Pinpoint the cell where the given text exists, returning its [x, y] midpoint coordinate. 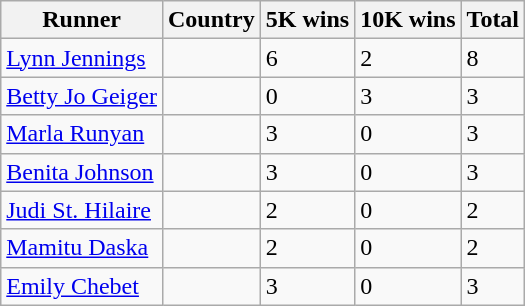
Lynn Jennings [82, 58]
Country [211, 20]
10K wins [408, 20]
Total [493, 20]
6 [307, 58]
Emily Chebet [82, 286]
Judi St. Hilaire [82, 210]
Runner [82, 20]
5K wins [307, 20]
Benita Johnson [82, 172]
Mamitu Daska [82, 248]
Betty Jo Geiger [82, 96]
8 [493, 58]
Marla Runyan [82, 134]
